Extract the [X, Y] coordinate from the center of the cell holding the provided text.  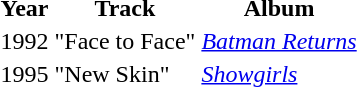
"Face to Face" [125, 41]
